Return (X, Y) of the center of cell containing provided text 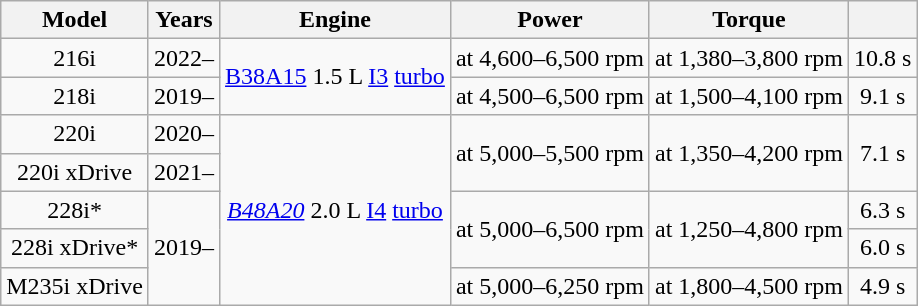
at 1,500–4,100 rpm (748, 96)
Power (550, 20)
220i xDrive (75, 172)
Torque (748, 20)
M235i xDrive (75, 286)
10.8 s (883, 58)
2021– (184, 172)
at 5,000–5,500 rpm (550, 153)
6.3 s (883, 210)
Model (75, 20)
Years (184, 20)
at 1,380–3,800 rpm (748, 58)
9.1 s (883, 96)
2022– (184, 58)
220i (75, 134)
at 1,800–4,500 rpm (748, 286)
6.0 s (883, 248)
4.9 s (883, 286)
216i (75, 58)
7.1 s (883, 153)
at 4,600–6,500 rpm (550, 58)
Engine (336, 20)
B38A15 1.5 L I3 turbo (336, 77)
at 1,350–4,200 rpm (748, 153)
228i* (75, 210)
at 5,000–6,250 rpm (550, 286)
B48A20 2.0 L I4 turbo (336, 210)
at 5,000–6,500 rpm (550, 229)
228i xDrive* (75, 248)
2020– (184, 134)
at 1,250–4,800 rpm (748, 229)
218i (75, 96)
at 4,500–6,500 rpm (550, 96)
